Scan for the cell matching the given text and deliver its (X, Y) coordinate at center. 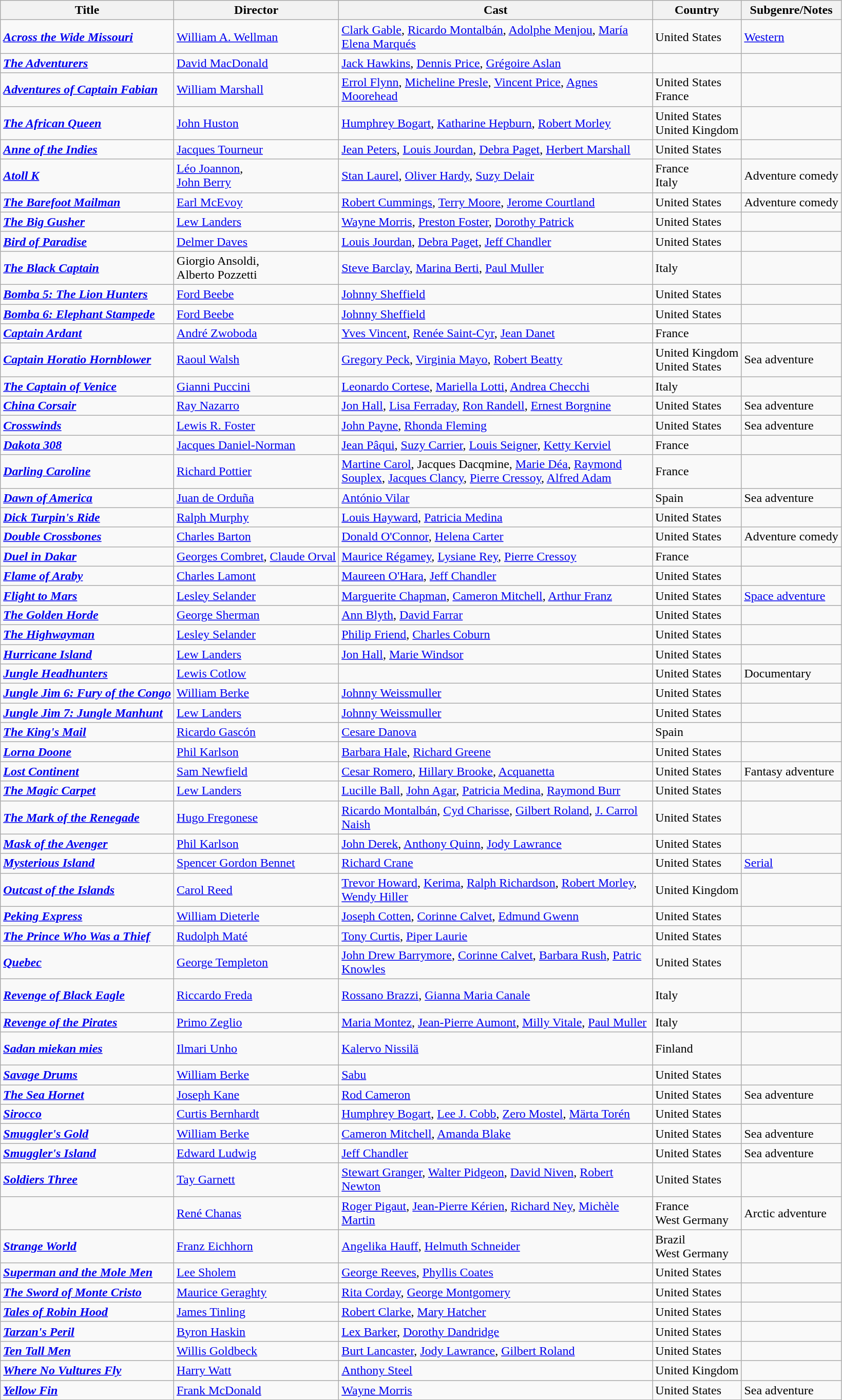
China Corsair (87, 406)
Jean Pâqui, Suzy Carrier, Louis Seigner, Ketty Kerviel (496, 445)
Rita Corday, George Montgomery (496, 1292)
Yves Vincent, Renée Saint-Cyr, Jean Danet (496, 334)
Rudolph Maté (257, 936)
Ray Nazarro (257, 406)
André Zwoboda (257, 334)
Richard Pottier (257, 471)
Spencer Gordon Bennet (257, 863)
United KingdomUnited States (697, 360)
Bird of Paradise (87, 241)
BrazilWest Germany (697, 1246)
Charles Barton (257, 537)
Jungle Jim 7: Jungle Manhunt (87, 713)
Ilmari Unho (257, 1049)
Yellow Fin (87, 1390)
Documentary (791, 674)
Captain Horatio Hornblower (87, 360)
Steve Barclay, Marina Berti, Paul Muller (496, 268)
Lex Barker, Dorothy Dandridge (496, 1331)
FranceWest Germany (697, 1213)
Cesare Danova (496, 732)
Stan Laurel, Oliver Hardy, Suzy Delair (496, 176)
Lucille Ball, John Agar, Patricia Medina, Raymond Burr (496, 791)
The Sea Hornet (87, 1095)
René Chanas (257, 1213)
John Drew Barrymore, Corinne Calvet, Barbara Rush, Patric Knowles (496, 962)
Arctic adventure (791, 1213)
George Templeton (257, 962)
Roger Pigaut, Jean-Pierre Kérien, Richard Ney, Michèle Martin (496, 1213)
Mask of the Avenger (87, 844)
Jon Hall, Marie Windsor (496, 654)
Atoll K (87, 176)
Quebec (87, 962)
Jack Hawkins, Dennis Price, Grégoire Aslan (496, 63)
United StatesUnited Kingdom (697, 123)
Hurricane Island (87, 654)
Maurice Geraghty (257, 1292)
Serial (791, 863)
Gianni Puccini (257, 386)
Country (697, 10)
Flight to Mars (87, 595)
Joseph Cotten, Corinne Calvet, Edmund Gwenn (496, 916)
Angelika Hauff, Helmuth Schneider (496, 1246)
Dawn of America (87, 498)
Leonardo Cortese, Mariella Lotti, Andrea Checchi (496, 386)
Lorna Doone (87, 752)
António Vilar (496, 498)
Ten Tall Men (87, 1351)
Robert Clarke, Mary Hatcher (496, 1312)
Ricardo Gascón (257, 732)
Ricardo Montalbán, Cyd Charisse, Gilbert Roland, J. Carrol Naish (496, 817)
Bomba 6: Elephant Stampede (87, 314)
Sabu (496, 1075)
William Marshall (257, 89)
Louis Jourdan, Debra Paget, Jeff Chandler (496, 241)
Raoul Walsh (257, 360)
Outcast of the Islands (87, 890)
Duel in Dakar (87, 556)
Gregory Peck, Virginia Mayo, Robert Beatty (496, 360)
Double Crossbones (87, 537)
Harry Watt (257, 1370)
Willis Goldbeck (257, 1351)
Lee Sholem (257, 1273)
Darling Caroline (87, 471)
George Reeves, Phyllis Coates (496, 1273)
Mysterious Island (87, 863)
Franz Eichhorn (257, 1246)
Juan de Orduña (257, 498)
Cameron Mitchell, Amanda Blake (496, 1134)
Savage Drums (87, 1075)
The Adventurers (87, 63)
The African Queen (87, 123)
James Tinling (257, 1312)
Donald O'Connor, Helena Carter (496, 537)
Cesar Romero, Hillary Brooke, Acquanetta (496, 771)
Superman and the Mole Men (87, 1273)
Sam Newfield (257, 771)
Smuggler's Island (87, 1153)
Earl McEvoy (257, 202)
John Payne, Rhonda Fleming (496, 425)
Bomba 5: The Lion Hunters (87, 294)
Rossano Brazzi, Gianna Maria Canale (496, 996)
United StatesFrance (697, 89)
Strange World (87, 1246)
William Dieterle (257, 916)
Where No Vultures Fly (87, 1370)
Humphrey Bogart, Lee J. Cobb, Zero Mostel, Märta Torén (496, 1114)
Hugo Fregonese (257, 817)
Lewis R. Foster (257, 425)
Dick Turpin's Ride (87, 517)
Philip Friend, Charles Coburn (496, 634)
Jacques Tourneur (257, 149)
Across the Wide Missouri (87, 37)
Western (791, 37)
Flame of Araby (87, 576)
Maria Montez, Jean-Pierre Aumont, Milly Vitale, Paul Muller (496, 1022)
Ann Blyth, David Farrar (496, 615)
Revenge of Black Eagle (87, 996)
Finland (697, 1049)
FranceItaly (697, 176)
Trevor Howard, Kerima, Ralph Richardson, Robert Morley, Wendy Hiller (496, 890)
Jungle Headhunters (87, 674)
Sirocco (87, 1114)
Curtis Bernhardt (257, 1114)
William A. Wellman (257, 37)
Crosswinds (87, 425)
John Huston (257, 123)
Tarzan's Peril (87, 1331)
Joseph Kane (257, 1095)
Maurice Régamey, Lysiane Rey, Pierre Cressoy (496, 556)
Cast (496, 10)
The Golden Horde (87, 615)
The Highwayman (87, 634)
Peking Express (87, 916)
Revenge of the Pirates (87, 1022)
Primo Zeglio (257, 1022)
The Captain of Venice (87, 386)
Anthony Steel (496, 1370)
Smuggler's Gold (87, 1134)
David MacDonald (257, 63)
Dakota 308 (87, 445)
Giorgio Ansoldi,Alberto Pozzetti (257, 268)
The Black Captain (87, 268)
Jeff Chandler (496, 1153)
Humphrey Bogart, Katharine Hepburn, Robert Morley (496, 123)
Stewart Granger, Walter Pidgeon, David Niven, Robert Newton (496, 1179)
Adventures of Captain Fabian (87, 89)
Director (257, 10)
Richard Crane (496, 863)
Georges Combret, Claude Orval (257, 556)
Space adventure (791, 595)
Subgenre/Notes (791, 10)
Maureen O'Hara, Jeff Chandler (496, 576)
Jon Hall, Lisa Ferraday, Ron Randell, Ernest Borgnine (496, 406)
The Prince Who Was a Thief (87, 936)
John Derek, Anthony Quinn, Jody Lawrance (496, 844)
Delmer Daves (257, 241)
Robert Cummings, Terry Moore, Jerome Courtland (496, 202)
Riccardo Freda (257, 996)
Jean Peters, Louis Jourdan, Debra Paget, Herbert Marshall (496, 149)
Martine Carol, Jacques Dacqmine, Marie Déa, Raymond Souplex, Jacques Clancy, Pierre Cressoy, Alfred Adam (496, 471)
Frank McDonald (257, 1390)
Tay Garnett (257, 1179)
The Mark of the Renegade (87, 817)
Carol Reed (257, 890)
Soldiers Three (87, 1179)
Burt Lancaster, Jody Lawrance, Gilbert Roland (496, 1351)
Barbara Hale, Richard Greene (496, 752)
Sadan miekan mies (87, 1049)
Lewis Cotlow (257, 674)
Rod Cameron (496, 1095)
Marguerite Chapman, Cameron Mitchell, Arthur Franz (496, 595)
Fantasy adventure (791, 771)
Wayne Morris (496, 1390)
Tales of Robin Hood (87, 1312)
Anne of the Indies (87, 149)
Tony Curtis, Piper Laurie (496, 936)
Clark Gable, Ricardo Montalbán, Adolphe Menjou, María Elena Marqués (496, 37)
The Sword of Monte Cristo (87, 1292)
Byron Haskin (257, 1331)
Ralph Murphy (257, 517)
The King's Mail (87, 732)
Kalervo Nissilä (496, 1049)
Léo Joannon,John Berry (257, 176)
The Magic Carpet (87, 791)
Jungle Jim 6: Fury of the Congo (87, 693)
The Barefoot Mailman (87, 202)
Wayne Morris, Preston Foster, Dorothy Patrick (496, 222)
Lost Continent (87, 771)
George Sherman (257, 615)
Title (87, 10)
Jacques Daniel-Norman (257, 445)
Charles Lamont (257, 576)
Captain Ardant (87, 334)
The Big Gusher (87, 222)
Louis Hayward, Patricia Medina (496, 517)
Errol Flynn, Micheline Presle, Vincent Price, Agnes Moorehead (496, 89)
Edward Ludwig (257, 1153)
